Detect which cell encompasses the target text, then output its [X, Y] center coordinate. 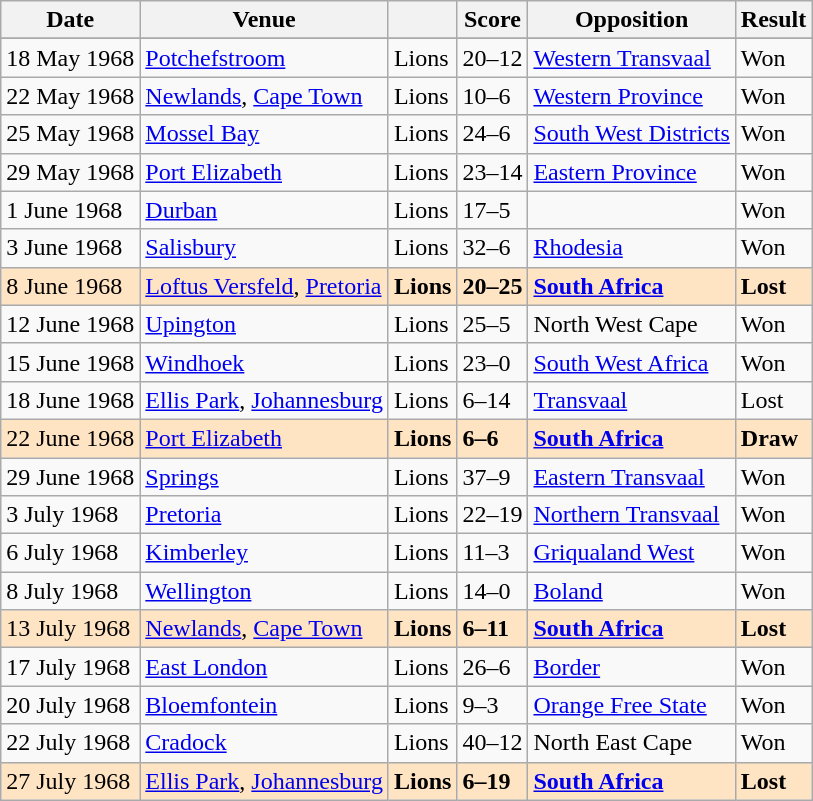
6–6 [492, 438]
22 May 1968 [70, 96]
Upington [264, 324]
29 May 1968 [70, 172]
9–3 [492, 705]
24–6 [492, 134]
15 June 1968 [70, 362]
Venue [264, 20]
23–0 [492, 362]
Northern Transvaal [632, 515]
Western Province [632, 96]
3 July 1968 [70, 515]
10–6 [492, 96]
20–25 [492, 286]
South West Africa [632, 362]
Western Transvaal [632, 58]
12 June 1968 [70, 324]
Wellington [264, 591]
8 June 1968 [70, 286]
17–5 [492, 210]
Windhoek [264, 362]
20 July 1968 [70, 705]
Springs [264, 477]
Opposition [632, 20]
Bloemfontein [264, 705]
Mossel Bay [264, 134]
Pretoria [264, 515]
25 May 1968 [70, 134]
40–12 [492, 743]
Date [70, 20]
Orange Free State [632, 705]
Salisbury [264, 248]
13 July 1968 [70, 629]
6–11 [492, 629]
Kimberley [264, 553]
Potchefstroom [264, 58]
18 June 1968 [70, 400]
22 June 1968 [70, 438]
North West Cape [632, 324]
29 June 1968 [70, 477]
25–5 [492, 324]
Eastern Province [632, 172]
20–12 [492, 58]
Griqualand West [632, 553]
22 July 1968 [70, 743]
North East Cape [632, 743]
Cradock [264, 743]
32–6 [492, 248]
East London [264, 667]
3 June 1968 [70, 248]
37–9 [492, 477]
Score [492, 20]
27 July 1968 [70, 781]
Draw [773, 438]
18 May 1968 [70, 58]
6–19 [492, 781]
8 July 1968 [70, 591]
Eastern Transvaal [632, 477]
Loftus Versfeld, Pretoria [264, 286]
Result [773, 20]
11–3 [492, 553]
23–14 [492, 172]
Transvaal [632, 400]
1 June 1968 [70, 210]
26–6 [492, 667]
Boland [632, 591]
14–0 [492, 591]
Rhodesia [632, 248]
Durban [264, 210]
6 July 1968 [70, 553]
6–14 [492, 400]
17 July 1968 [70, 667]
Border [632, 667]
22–19 [492, 515]
South West Districts [632, 134]
